Output the (X, Y) coordinate of the center of the cell containing the given text.  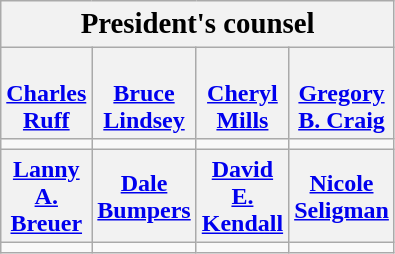
Cheryl Mills (242, 93)
Bruce Lindsey (144, 93)
David E. Kendall (242, 196)
Charles Ruff (46, 93)
Lanny A. Breuer (46, 196)
Gregory B. Craig (342, 93)
President's counsel (198, 24)
Nicole Seligman (342, 196)
Dale Bumpers (144, 196)
